Capture the cell that displays the provided text and extract its (x, y) central coordinate. 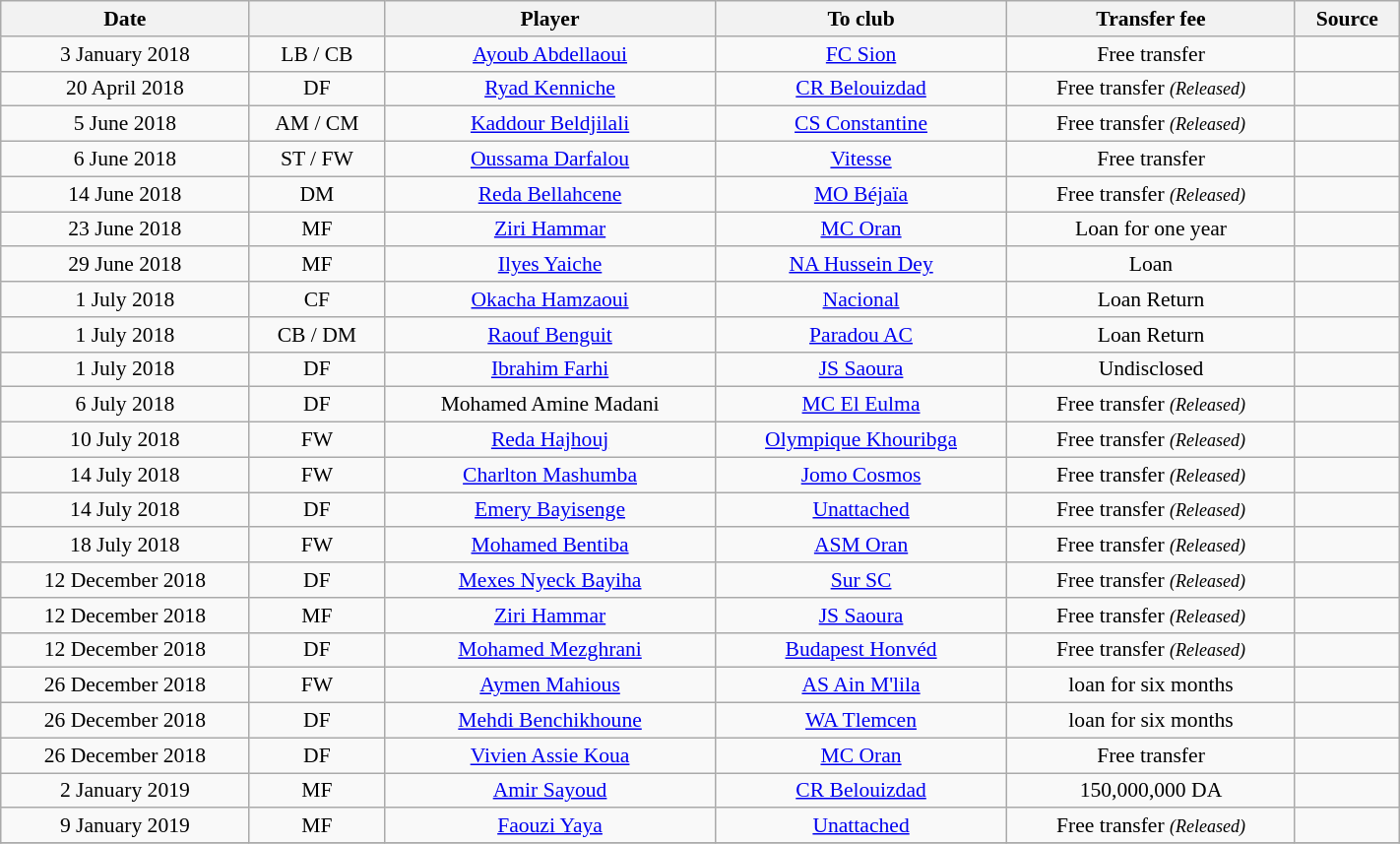
Raouf Benguit (550, 335)
Source (1347, 19)
Amir Sayoud (550, 791)
23 June 2018 (125, 229)
Mohamed Bentiba (550, 546)
ASM Oran (860, 546)
To club (860, 19)
Kaddour Beldjilali (550, 124)
MO Béjaïa (860, 194)
WA Tlemcen (860, 721)
Vivien Assie Koua (550, 755)
Mexes Nyeck Bayiha (550, 580)
Date (125, 19)
Aymen Mahious (550, 685)
CS Constantine (860, 124)
Ayoub Abdellaoui (550, 54)
CB / DM (317, 335)
Reda Hajhouj (550, 440)
Mohamed Mezghrani (550, 650)
6 July 2018 (125, 405)
CF (317, 299)
20 April 2018 (125, 89)
18 July 2018 (125, 546)
Undisclosed (1151, 369)
9 January 2019 (125, 826)
Oussama Darfalou (550, 160)
AM / CM (317, 124)
FC Sion (860, 54)
DM (317, 194)
Jomo Cosmos (860, 475)
10 July 2018 (125, 440)
2 January 2019 (125, 791)
Okacha Hamzaoui (550, 299)
LB / CB (317, 54)
Sur SC (860, 580)
MC El Eulma (860, 405)
5 June 2018 (125, 124)
Vitesse (860, 160)
Ilyes Yaiche (550, 265)
Loan (1151, 265)
Mehdi Benchikhoune (550, 721)
AS Ain M'lila (860, 685)
14 June 2018 (125, 194)
Emery Bayisenge (550, 510)
Player (550, 19)
NA Hussein Dey (860, 265)
Loan for one year (1151, 229)
Ryad Kenniche (550, 89)
Budapest Honvéd (860, 650)
Mohamed Amine Madani (550, 405)
Ibrahim Farhi (550, 369)
150,000,000 DA (1151, 791)
6 June 2018 (125, 160)
Paradou AC (860, 335)
Reda Bellahcene (550, 194)
Olympique Khouribga (860, 440)
Charlton Mashumba (550, 475)
ST / FW (317, 160)
29 June 2018 (125, 265)
Nacional (860, 299)
Transfer fee (1151, 19)
3 January 2018 (125, 54)
Faouzi Yaya (550, 826)
